Pinpoint the cell where the given text exists, returning its [X, Y] midpoint coordinate. 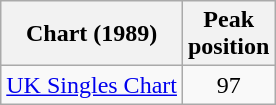
UK Singles Chart [92, 85]
Peakposition [228, 34]
97 [228, 85]
Chart (1989) [92, 34]
